Identify which cell holds the provided text, then report its (X, Y) central coordinate. 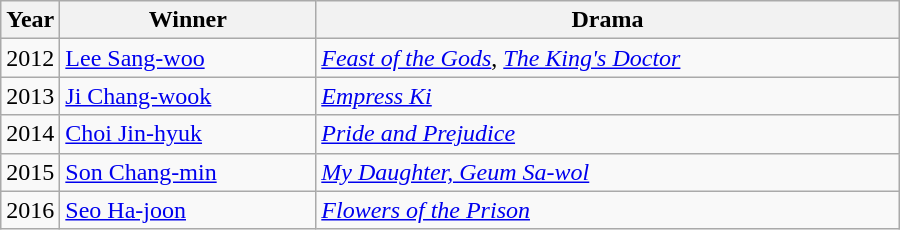
Drama (608, 20)
Feast of the Gods, The King's Doctor (608, 58)
Choi Jin-hyuk (188, 134)
Seo Ha-joon (188, 210)
Ji Chang-wook (188, 96)
2012 (30, 58)
2016 (30, 210)
Pride and Prejudice (608, 134)
Lee Sang-woo (188, 58)
Winner (188, 20)
2015 (30, 172)
Year (30, 20)
2013 (30, 96)
Son Chang-min (188, 172)
2014 (30, 134)
Empress Ki (608, 96)
My Daughter, Geum Sa-wol (608, 172)
Flowers of the Prison (608, 210)
